Detect which cell encompasses the target text, then output its [X, Y] center coordinate. 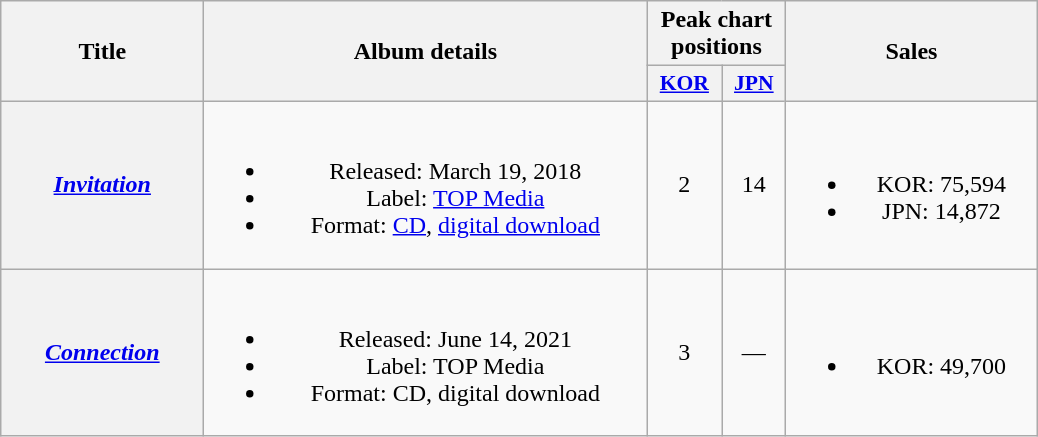
Sales [912, 52]
KOR: 75,594JPN: 14,872 [912, 184]
— [754, 352]
KOR: 49,700 [912, 352]
Released: March 19, 2018Label: TOP MediaFormat: CD, digital download [426, 184]
Connection [102, 352]
KOR [684, 84]
JPN [754, 84]
3 [684, 352]
Invitation [102, 184]
Peak chart positions [716, 34]
Album details [426, 52]
Title [102, 52]
Released: June 14, 2021Label: TOP MediaFormat: CD, digital download [426, 352]
2 [684, 184]
14 [754, 184]
